Determine the (x, y) coordinate at the center of the cell enclosing the given text.  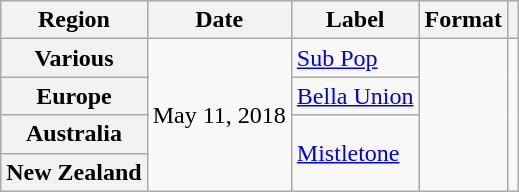
May 11, 2018 (219, 115)
Sub Pop (355, 58)
Date (219, 20)
Various (74, 58)
Europe (74, 96)
Bella Union (355, 96)
New Zealand (74, 172)
Label (355, 20)
Format (463, 20)
Mistletone (355, 153)
Region (74, 20)
Australia (74, 134)
